From the cell containing the given text, extract its center point as [x, y] coordinate. 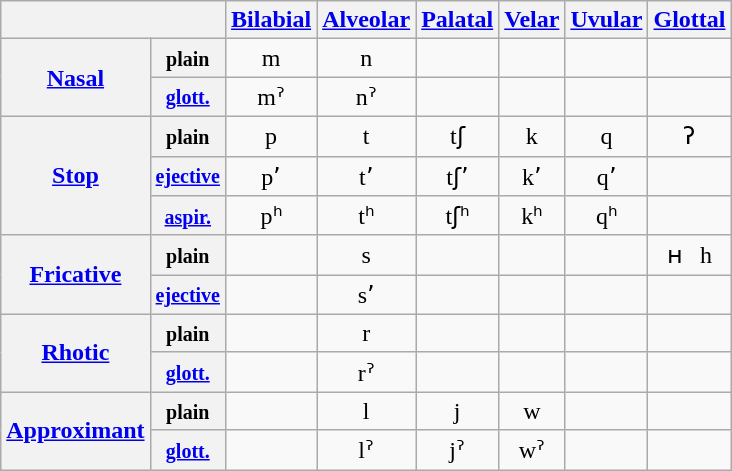
pʰ [272, 216]
Glottal [690, 20]
s [366, 255]
tʃʼ [458, 176]
Stop [76, 176]
pʼ [272, 176]
rˀ [366, 372]
tʃ [458, 136]
k [532, 136]
qʼ [606, 176]
Fricative [76, 274]
l [366, 411]
mˀ [272, 97]
wˀ [532, 450]
lˀ [366, 450]
j [458, 411]
qʰ [606, 216]
q [606, 136]
ʔ [690, 136]
tʃʰ [458, 216]
n [366, 58]
t [366, 136]
Approximant [76, 431]
r [366, 333]
ʜ h [690, 255]
jˀ [458, 450]
Bilabial [272, 20]
Palatal [458, 20]
tʼ [366, 176]
sʼ [366, 295]
tʰ [366, 216]
kʰ [532, 216]
p [272, 136]
Velar [532, 20]
aspir. [188, 216]
w [532, 411]
nˀ [366, 97]
Alveolar [366, 20]
Rhotic [76, 353]
m [272, 58]
Nasal [76, 78]
Uvular [606, 20]
kʼ [532, 176]
